From the cell containing the given text, extract its center point as [X, Y] coordinate. 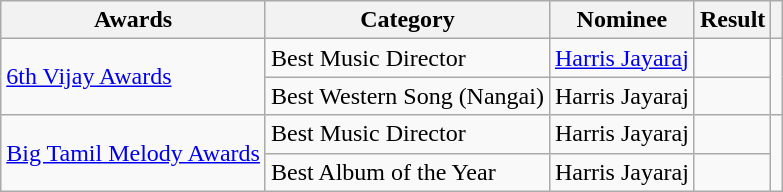
Nominee [622, 20]
Category [407, 20]
Best Album of the Year [407, 172]
Big Tamil Melody Awards [134, 153]
Best Western Song (Nangai) [407, 96]
6th Vijay Awards [134, 77]
Awards [134, 20]
Result [732, 20]
